Capture the cell that displays the provided text and extract its (x, y) central coordinate. 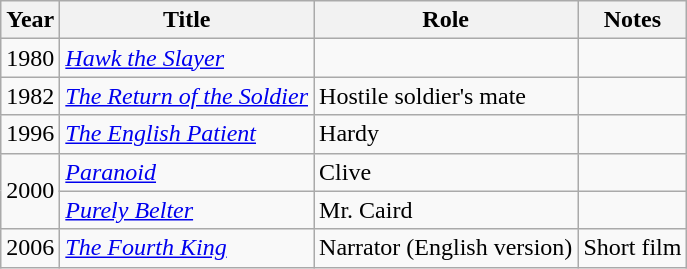
2000 (30, 191)
The English Patient (187, 134)
Hawk the Slayer (187, 58)
Hardy (446, 134)
Mr. Caird (446, 210)
Narrator (English version) (446, 248)
Short film (632, 248)
Notes (632, 20)
Clive (446, 172)
The Fourth King (187, 248)
1980 (30, 58)
1996 (30, 134)
Paranoid (187, 172)
Role (446, 20)
2006 (30, 248)
Year (30, 20)
The Return of the Soldier (187, 96)
1982 (30, 96)
Hostile soldier's mate (446, 96)
Title (187, 20)
Purely Belter (187, 210)
